Provide the [x, y] coordinate of the cell's center where the given text is located.  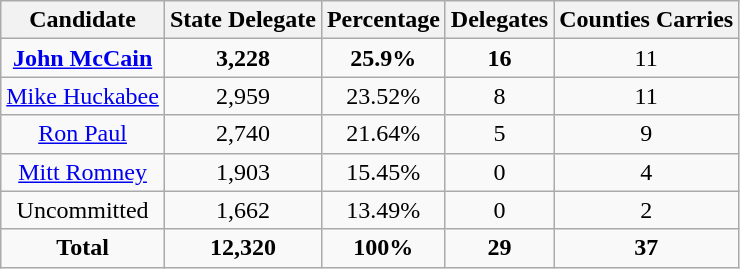
29 [499, 248]
12,320 [242, 248]
Delegates [499, 20]
8 [499, 96]
2 [646, 210]
4 [646, 172]
John McCain [83, 58]
1,662 [242, 210]
Uncommitted [83, 210]
37 [646, 248]
2,740 [242, 134]
Ron Paul [83, 134]
100% [383, 248]
Candidate [83, 20]
Mike Huckabee [83, 96]
25.9% [383, 58]
Total [83, 248]
2,959 [242, 96]
16 [499, 58]
Percentage [383, 20]
1,903 [242, 172]
5 [499, 134]
15.45% [383, 172]
9 [646, 134]
3,228 [242, 58]
Mitt Romney [83, 172]
21.64% [383, 134]
23.52% [383, 96]
13.49% [383, 210]
State Delegate [242, 20]
Counties Carries [646, 20]
